For the text-containing cell, return its midpoint in (X, Y) coordinate format. 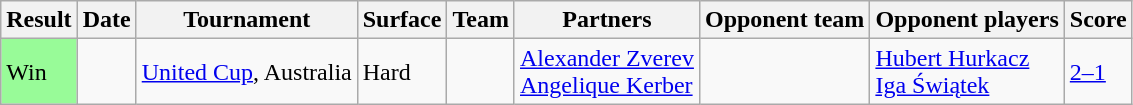
Opponent team (784, 20)
Alexander ZverevAngelique Kerber (606, 72)
Date (106, 20)
2–1 (1098, 72)
Hard (402, 72)
Score (1098, 20)
Win (39, 72)
United Cup, Australia (246, 72)
Opponent players (967, 20)
Partners (606, 20)
Hubert HurkaczIga Świątek (967, 72)
Result (39, 20)
Tournament (246, 20)
Team (481, 20)
Surface (402, 20)
